Detect which cell encompasses the target text, then output its (x, y) center coordinate. 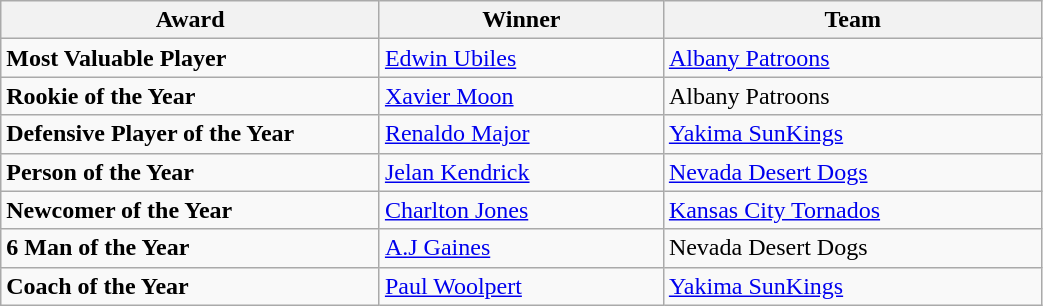
Newcomer of the Year (190, 210)
Jelan Kendrick (521, 172)
Person of the Year (190, 172)
6 Man of the Year (190, 248)
Renaldo Major (521, 134)
Paul Woolpert (521, 286)
Coach of the Year (190, 286)
Winner (521, 20)
Team (852, 20)
Award (190, 20)
A.J Gaines (521, 248)
Most Valuable Player (190, 58)
Kansas City Tornados (852, 210)
Edwin Ubiles (521, 58)
Xavier Moon (521, 96)
Charlton Jones (521, 210)
Defensive Player of the Year (190, 134)
Rookie of the Year (190, 96)
